Pinpoint the cell where the given text exists, returning its [x, y] midpoint coordinate. 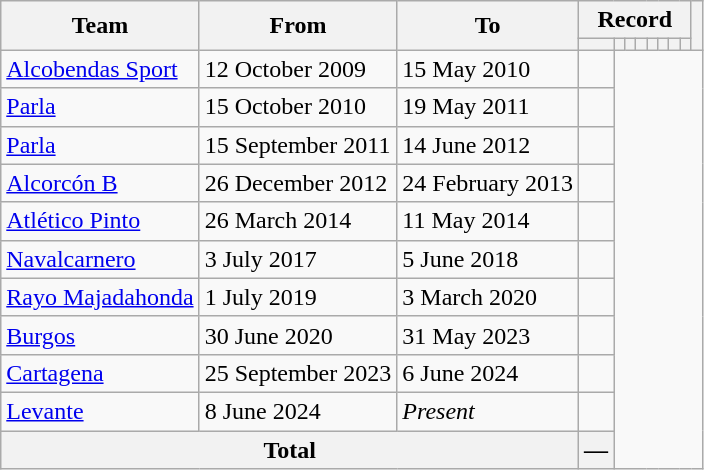
Levante [100, 411]
3 March 2020 [488, 297]
Team [100, 26]
Navalcarnero [100, 259]
24 February 2013 [488, 183]
Total [290, 449]
30 June 2020 [298, 335]
Burgos [100, 335]
11 May 2014 [488, 221]
12 October 2009 [298, 69]
Rayo Majadahonda [100, 297]
25 September 2023 [298, 373]
Record [635, 20]
5 June 2018 [488, 259]
— [596, 449]
Alcorcón B [100, 183]
26 March 2014 [298, 221]
15 September 2011 [298, 145]
To [488, 26]
15 May 2010 [488, 69]
14 June 2012 [488, 145]
3 July 2017 [298, 259]
Cartagena [100, 373]
26 December 2012 [298, 183]
15 October 2010 [298, 107]
Alcobendas Sport [100, 69]
19 May 2011 [488, 107]
Present [488, 411]
Atlético Pinto [100, 221]
1 July 2019 [298, 297]
6 June 2024 [488, 373]
31 May 2023 [488, 335]
From [298, 26]
8 June 2024 [298, 411]
